For the text-containing cell, return its midpoint in [x, y] coordinate format. 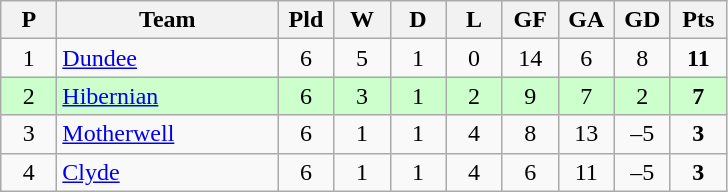
Hibernian [168, 96]
5 [362, 58]
Dundee [168, 58]
Team [168, 20]
Pld [306, 20]
GD [642, 20]
9 [530, 96]
GF [530, 20]
14 [530, 58]
Clyde [168, 172]
D [418, 20]
P [29, 20]
GA [586, 20]
13 [586, 134]
Pts [698, 20]
L [474, 20]
W [362, 20]
Motherwell [168, 134]
0 [474, 58]
